Return the [X, Y] coordinate for the center point of the cell that contains the specified text.  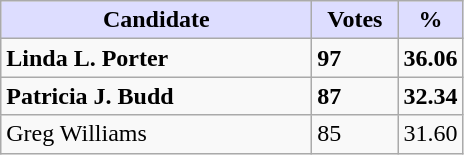
Votes [355, 20]
87 [355, 96]
Candidate [156, 20]
97 [355, 58]
% [430, 20]
31.60 [430, 134]
Linda L. Porter [156, 58]
Patricia J. Budd [156, 96]
36.06 [430, 58]
32.34 [430, 96]
Greg Williams [156, 134]
85 [355, 134]
